Output the (x, y) coordinate of the center of the cell containing the given text.  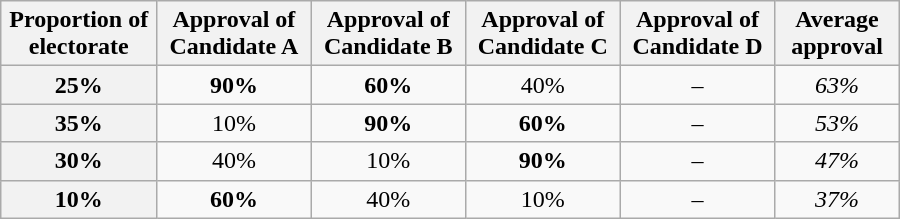
Approval of Candidate D (698, 34)
Proportion of electorate (79, 34)
Approval of Candidate C (542, 34)
Approval of Candidate A (234, 34)
47% (837, 161)
37% (837, 199)
53% (837, 123)
30% (79, 161)
Average approval (837, 34)
63% (837, 85)
35% (79, 123)
Approval of Candidate B (388, 34)
25% (79, 85)
